Return the [x, y] coordinate for the center point of the cell that contains the specified text.  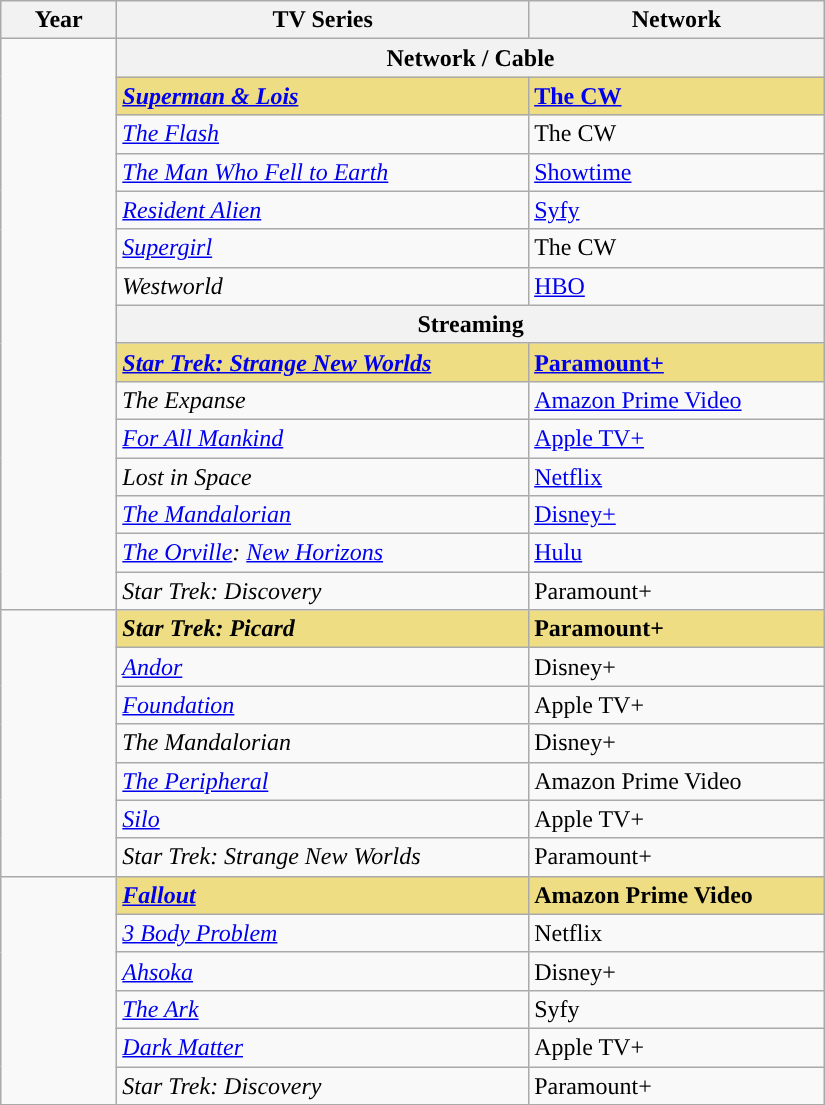
Westworld [323, 286]
For All Mankind [323, 438]
Network / Cable [470, 58]
The Orville: New Horizons [323, 553]
3 Body Problem [323, 933]
Dark Matter [323, 1047]
Year [59, 20]
The Man Who Fell to Earth [323, 172]
Showtime [677, 172]
TV Series [323, 20]
The Expanse [323, 400]
Supergirl [323, 248]
Andor [323, 667]
The Ark [323, 1009]
Streaming [470, 324]
Network [677, 20]
The Flash [323, 134]
Ahsoka [323, 971]
Star Trek: Picard [323, 629]
Hulu [677, 553]
Lost in Space [323, 477]
Superman & Lois [323, 96]
The Peripheral [323, 781]
Resident Alien [323, 210]
Silo [323, 819]
Foundation [323, 705]
Fallout [323, 895]
HBO [677, 286]
